Search for the cell housing the specified text and yield its (x, y) center coordinate. 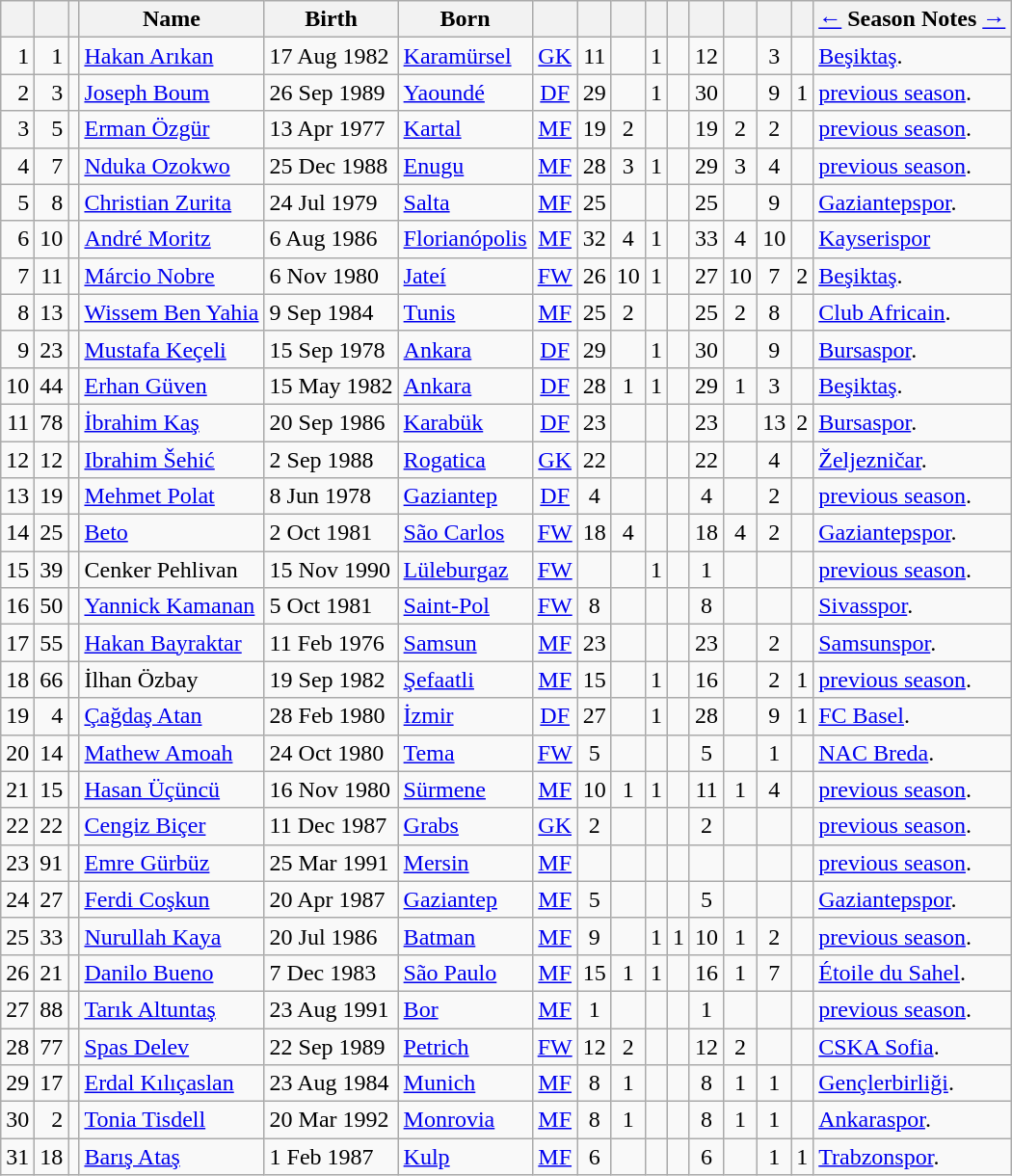
Saint-Pol (465, 606)
Mersin (465, 863)
Samsunspor. (912, 643)
Tarık Altuntaş (172, 1009)
Yannick Kamanan (172, 606)
77 (52, 1046)
← Season Notes → (912, 19)
Birth (332, 19)
Ferdi Coşkun (172, 899)
São Paulo (465, 973)
Rogatica (465, 460)
Joseph Boum (172, 93)
6 Aug 1986 (332, 239)
Munich (465, 1083)
Željezničar. (912, 460)
Trabzonspor. (912, 1157)
17 Aug 1982 (332, 56)
Çağdaş Atan (172, 716)
İlhan Özbay (172, 680)
24 Jul 1979 (332, 202)
Christian Zurita (172, 202)
İzmir (465, 716)
São Carlos (465, 533)
5 Oct 1981 (332, 606)
Ibrahim Šehić (172, 460)
Enugu (465, 166)
Cengiz Biçer (172, 826)
25 Mar 1991 (332, 863)
26 Sep 1989 (332, 93)
24 (17, 899)
Beto (172, 533)
Karamürsel (465, 56)
20 (17, 753)
Yaoundé (465, 93)
6 Nov 1980 (332, 276)
44 (52, 386)
Hakan Bayraktar (172, 643)
Mustafa Keçeli (172, 349)
Erman Özgür (172, 129)
20 Mar 1992 (332, 1120)
28 Feb 1980 (332, 716)
Club Africain. (912, 312)
88 (52, 1009)
Tunis (465, 312)
Name (172, 19)
Karabük (465, 422)
Sürmene (465, 789)
11 Feb 1976 (332, 643)
Danilo Bueno (172, 973)
25 Dec 1988 (332, 166)
15 Nov 1990 (332, 570)
Monrovia (465, 1120)
Samsun (465, 643)
Mehmet Polat (172, 496)
16 Nov 1980 (332, 789)
Petrich (465, 1046)
Hakan Arıkan (172, 56)
8 Jun 1978 (332, 496)
20 Sep 1986 (332, 422)
FC Basel. (912, 716)
31 (17, 1157)
2 Sep 1988 (332, 460)
1 Feb 1987 (332, 1157)
9 Sep 1984 (332, 312)
Erhan Güven (172, 386)
Jateí (465, 276)
Salta (465, 202)
Mathew Amoah (172, 753)
Étoile du Sahel. (912, 973)
39 (52, 570)
Emre Gürbüz (172, 863)
Kayserispor (912, 239)
2 Oct 1981 (332, 533)
Kulp (465, 1157)
Sivasspor. (912, 606)
Tema (465, 753)
NAC Breda. (912, 753)
15 Sep 1978 (332, 349)
66 (52, 680)
55 (52, 643)
20 Apr 1987 (332, 899)
Wissem Ben Yahia (172, 312)
Grabs (465, 826)
7 Dec 1983 (332, 973)
Nduka Ozokwo (172, 166)
78 (52, 422)
Born (465, 19)
Şefaatli (465, 680)
André Moritz (172, 239)
Spas Delev (172, 1046)
İbrahim Kaş (172, 422)
13 Apr 1977 (332, 129)
24 Oct 1980 (332, 753)
Hasan Üçüncü (172, 789)
Bor (465, 1009)
Lüleburgaz (465, 570)
Gençlerbirliği. (912, 1083)
23 Aug 1991 (332, 1009)
Tonia Tisdell (172, 1120)
Batman (465, 936)
22 Sep 1989 (332, 1046)
32 (594, 239)
20 Jul 1986 (332, 936)
11 Dec 1987 (332, 826)
Nurullah Kaya (172, 936)
23 Aug 1984 (332, 1083)
Márcio Nobre (172, 276)
Cenker Pehlivan (172, 570)
CSKA Sofia. (912, 1046)
Florianópolis (465, 239)
50 (52, 606)
Barış Ataş (172, 1157)
91 (52, 863)
Ankaraspor. (912, 1120)
15 May 1982 (332, 386)
Erdal Kılıçaslan (172, 1083)
Kartal (465, 129)
19 Sep 1982 (332, 680)
